Locate the cell with the specified text and output its (X, Y) center coordinate. 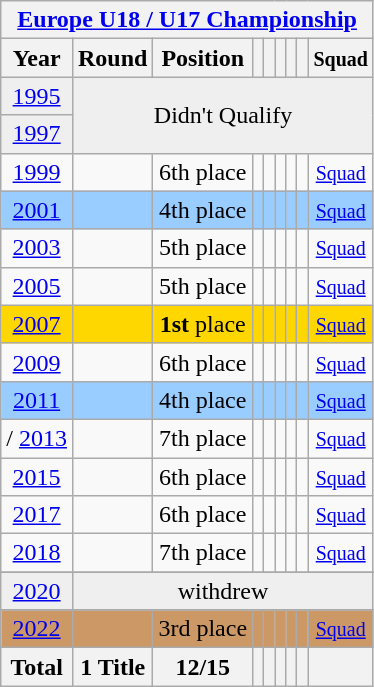
2018 (37, 553)
2009 (37, 362)
2015 (37, 477)
2011 (37, 400)
2017 (37, 515)
3rd place (203, 629)
Round (112, 58)
1 Title (112, 667)
1st place (203, 324)
2020 (37, 591)
1995 (37, 96)
2007 (37, 324)
12/15 (203, 667)
2022 (37, 629)
2003 (37, 248)
1997 (37, 134)
withdrew (222, 591)
/ 2013 (37, 438)
Europe U18 / U17 Championship (188, 20)
Didn't Qualify (222, 115)
1999 (37, 172)
2005 (37, 286)
Total (37, 667)
Position (203, 58)
Year (37, 58)
2001 (37, 210)
